Return [X, Y] of the center of cell containing provided text 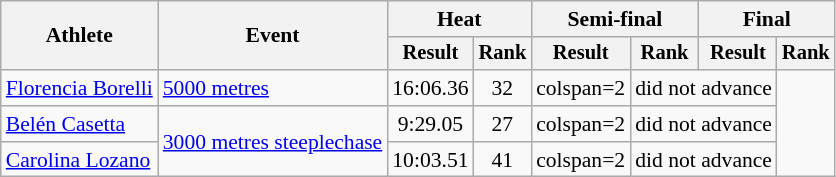
3000 metres steeplechase [273, 142]
27 [503, 124]
Belén Casetta [80, 124]
32 [503, 88]
Final [767, 19]
Florencia Borelli [80, 88]
Athlete [80, 36]
5000 metres [273, 88]
Semi-final [615, 19]
Event [273, 36]
16:06.36 [430, 88]
9:29.05 [430, 124]
Heat [459, 19]
